Locate the cell with the specified text and output its (x, y) center coordinate. 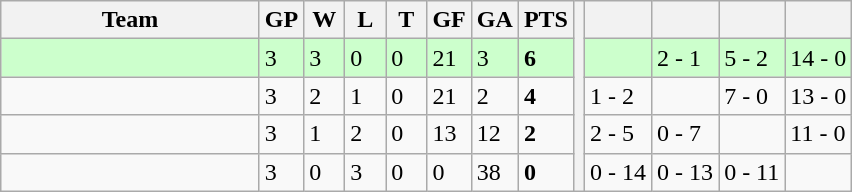
GF (449, 20)
GP (281, 20)
14 - 0 (818, 58)
0 - 14 (618, 172)
1 - 2 (618, 96)
5 - 2 (752, 58)
4 (546, 96)
7 - 0 (752, 96)
PTS (546, 20)
2 - 5 (618, 134)
13 - 0 (818, 96)
38 (494, 172)
W (324, 20)
GA (494, 20)
13 (449, 134)
0 - 7 (686, 134)
12 (494, 134)
T (406, 20)
6 (546, 58)
0 - 11 (752, 172)
11 - 0 (818, 134)
0 - 13 (686, 172)
2 - 1 (686, 58)
Team (130, 20)
L (366, 20)
